From the cell containing the given text, extract its center point as (X, Y) coordinate. 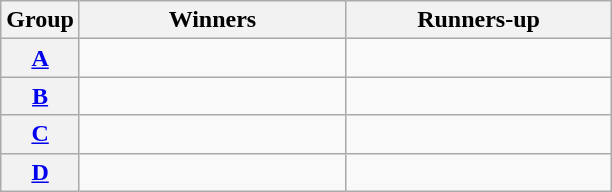
Runners-up (478, 20)
D (40, 172)
B (40, 96)
Group (40, 20)
A (40, 58)
Winners (212, 20)
C (40, 134)
